For the text-containing cell, return its midpoint in (x, y) coordinate format. 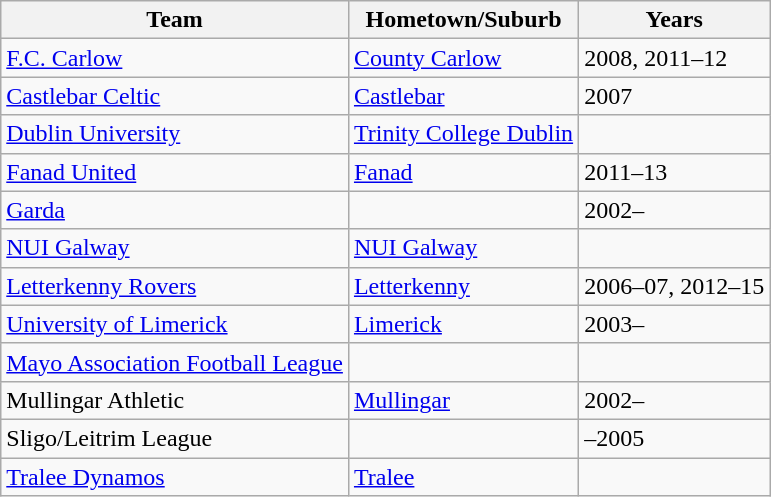
2003– (674, 324)
Dublin University (175, 134)
2011–13 (674, 172)
Trinity College Dublin (463, 134)
Castlebar Celtic (175, 96)
Castlebar (463, 96)
2008, 2011–12 (674, 58)
F.C. Carlow (175, 58)
Sligo/Leitrim League (175, 438)
Mullingar Athletic (175, 400)
University of Limerick (175, 324)
Limerick (463, 324)
2006–07, 2012–15 (674, 286)
Fanad United (175, 172)
Tralee (463, 477)
Years (674, 20)
Mayo Association Football League (175, 362)
Mullingar (463, 400)
2007 (674, 96)
Letterkenny (463, 286)
County Carlow (463, 58)
Team (175, 20)
Hometown/Suburb (463, 20)
Letterkenny Rovers (175, 286)
Tralee Dynamos (175, 477)
Fanad (463, 172)
Garda (175, 210)
–2005 (674, 438)
